Search for the cell housing the specified text and yield its [X, Y] center coordinate. 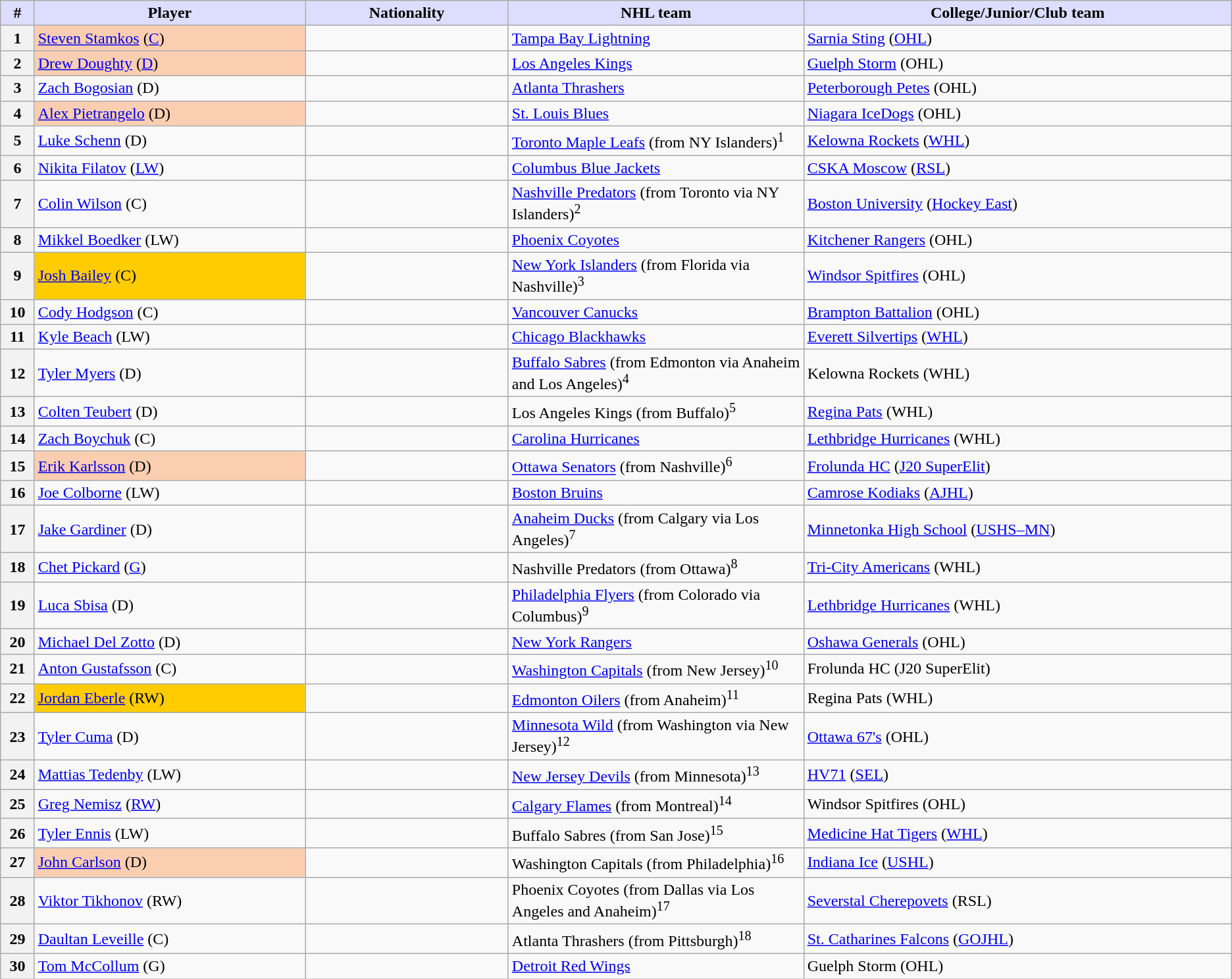
New York Rangers [655, 641]
Washington Capitals (from New Jersey)10 [655, 669]
10 [17, 312]
Phoenix Coyotes (from Dallas via Los Angeles and Anaheim)17 [655, 901]
Viktor Tikhonov (RW) [170, 901]
Atlanta Thrashers [655, 88]
Toronto Maple Leafs (from NY Islanders)1 [655, 141]
7 [17, 204]
17 [17, 529]
Jordan Eberle (RW) [170, 698]
Nationality [407, 13]
Zach Bogosian (D) [170, 88]
Tom McCollum (G) [170, 966]
Luca Sbisa (D) [170, 606]
Steven Stamkos (C) [170, 38]
Buffalo Sabres (from San Jose)15 [655, 833]
Mikkel Boedker (LW) [170, 240]
Buffalo Sabres (from Edmonton via Anaheim and Los Angeles)4 [655, 373]
Ottawa Senators (from Nashville)6 [655, 466]
Ottawa 67's (OHL) [1017, 737]
Mattias Tedenby (LW) [170, 774]
Vancouver Canucks [655, 312]
20 [17, 641]
St. Catharines Falcons (GOJHL) [1017, 939]
11 [17, 337]
Everett Silvertips (WHL) [1017, 337]
Niagara IceDogs (OHL) [1017, 113]
Player [170, 13]
Minnesota Wild (from Washington via New Jersey)12 [655, 737]
CSKA Moscow (RSL) [1017, 168]
Alex Pietrangelo (D) [170, 113]
21 [17, 669]
Kyle Beach (LW) [170, 337]
Carolina Hurricanes [655, 438]
Cody Hodgson (C) [170, 312]
9 [17, 276]
Anaheim Ducks (from Calgary via Los Angeles)7 [655, 529]
New Jersey Devils (from Minnesota)13 [655, 774]
Nikita Filatov (LW) [170, 168]
Oshawa Generals (OHL) [1017, 641]
New York Islanders (from Florida via Nashville)3 [655, 276]
Drew Doughty (D) [170, 63]
Josh Bailey (C) [170, 276]
Kitchener Rangers (OHL) [1017, 240]
Brampton Battalion (OHL) [1017, 312]
18 [17, 568]
College/Junior/Club team [1017, 13]
Los Angeles Kings [655, 63]
19 [17, 606]
Sarnia Sting (OHL) [1017, 38]
Nashville Predators (from Toronto via NY Islanders)2 [655, 204]
30 [17, 966]
1 [17, 38]
Los Angeles Kings (from Buffalo)5 [655, 412]
Tyler Myers (D) [170, 373]
Phoenix Coyotes [655, 240]
St. Louis Blues [655, 113]
Daultan Leveille (C) [170, 939]
Tampa Bay Lightning [655, 38]
Peterborough Petes (OHL) [1017, 88]
27 [17, 862]
5 [17, 141]
28 [17, 901]
25 [17, 805]
13 [17, 412]
29 [17, 939]
12 [17, 373]
Chicago Blackhawks [655, 337]
8 [17, 240]
15 [17, 466]
Medicine Hat Tigers (WHL) [1017, 833]
Boston University (Hockey East) [1017, 204]
Colten Teubert (D) [170, 412]
Philadelphia Flyers (from Colorado via Columbus)9 [655, 606]
Chet Pickard (G) [170, 568]
Tyler Cuma (D) [170, 737]
Indiana Ice (USHL) [1017, 862]
Minnetonka High School (USHS–MN) [1017, 529]
# [17, 13]
HV71 (SEL) [1017, 774]
Washington Capitals (from Philadelphia)16 [655, 862]
6 [17, 168]
Detroit Red Wings [655, 966]
2 [17, 63]
NHL team [655, 13]
Nashville Predators (from Ottawa)8 [655, 568]
26 [17, 833]
Greg Nemisz (RW) [170, 805]
Camrose Kodiaks (AJHL) [1017, 493]
Atlanta Thrashers (from Pittsburgh)18 [655, 939]
John Carlson (D) [170, 862]
Erik Karlsson (D) [170, 466]
Michael Del Zotto (D) [170, 641]
24 [17, 774]
3 [17, 88]
4 [17, 113]
Luke Schenn (D) [170, 141]
Columbus Blue Jackets [655, 168]
Edmonton Oilers (from Anaheim)11 [655, 698]
Jake Gardiner (D) [170, 529]
Severstal Cherepovets (RSL) [1017, 901]
Colin Wilson (C) [170, 204]
Tyler Ennis (LW) [170, 833]
14 [17, 438]
22 [17, 698]
23 [17, 737]
Tri-City Americans (WHL) [1017, 568]
Joe Colborne (LW) [170, 493]
Anton Gustafsson (C) [170, 669]
Boston Bruins [655, 493]
Calgary Flames (from Montreal)14 [655, 805]
Zach Boychuk (C) [170, 438]
16 [17, 493]
